Provide the [x, y] coordinate of the cell's center where the given text is located.  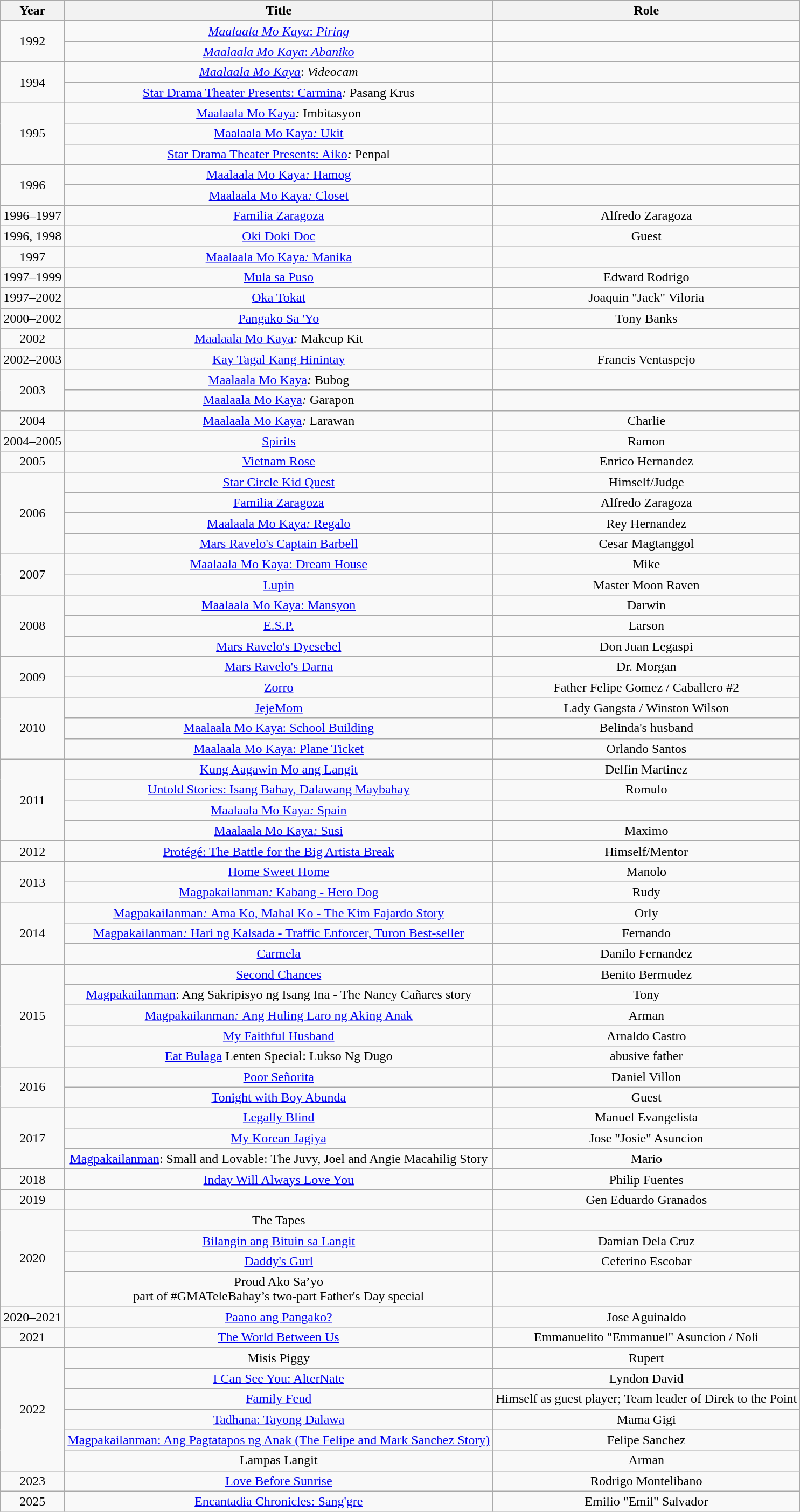
Manolo [646, 872]
Maalaala Mo Kaya: Dream House [279, 564]
Delfin Martinez [646, 769]
Mars Ravelo's Dyesebel [279, 646]
Ceferino Escobar [646, 1262]
Maalaala Mo Kaya: Mansyon [279, 605]
Spirits [279, 441]
Home Sweet Home [279, 872]
Maalaala Mo Kaya: Imbitasyon [279, 113]
Orly [646, 913]
Magpakailanman: Ang Huling Laro ng Aking Anak [279, 1015]
abusive father [646, 1056]
Carmela [279, 954]
1997 [32, 257]
2002–2003 [32, 359]
Legally Blind [279, 1118]
Tony [646, 995]
Maalaala Mo Kaya: Larawan [279, 421]
2000–2002 [32, 318]
Ramon [646, 441]
2025 [32, 1501]
Jose Aguinaldo [646, 1317]
2004 [32, 421]
My Korean Jagiya [279, 1138]
Rudy [646, 892]
Emmanuelito "Emmanuel" Asuncion / Noli [646, 1337]
2017 [32, 1138]
Magpakailanman: Small and Lovable: The Juvy, Joel and Angie Macahilig Story [279, 1159]
Damian Dela Cruz [646, 1241]
Francis Ventaspejo [646, 359]
Felipe Sanchez [646, 1440]
Lupin [279, 584]
Role [646, 11]
Lady Gangsta / Winston Wilson [646, 708]
2015 [32, 1015]
Maalaala Mo Kaya: Susi [279, 831]
Fernando [646, 933]
Rodrigo Montelibano [646, 1481]
2003 [32, 390]
Oki Doki Doc [279, 236]
Rupert [646, 1358]
Darwin [646, 605]
Magpakailanman: Ang Sakripisyo ng Isang Ina - The Nancy Cañares story [279, 995]
Belinda's husband [646, 728]
Tony Banks [646, 318]
Paano ang Pangako? [279, 1317]
1992 [32, 41]
2022 [32, 1409]
Inday Will Always Love You [279, 1179]
Magpakailanman: Kabang - Hero Dog [279, 892]
Gen Eduardo Granados [646, 1200]
Year [32, 11]
Maalaala Mo Kaya: Regalo [279, 523]
2009 [32, 677]
Rey Hernandez [646, 523]
2023 [32, 1481]
Maalaala Mo Kaya: Piring [279, 31]
Lampas Langit [279, 1460]
Danilo Fernandez [646, 954]
Family Feud [279, 1399]
Enrico Hernandez [646, 462]
Romulo [646, 790]
2005 [32, 462]
Maalaala Mo Kaya: Videocam [279, 72]
Jose "Josie" Asuncion [646, 1138]
1996, 1998 [32, 236]
1996–1997 [32, 215]
Lyndon David [646, 1378]
Tonight with Boy Abunda [279, 1097]
2007 [32, 574]
Protégé: The Battle for the Big Artista Break [279, 851]
2004–2005 [32, 441]
Maalaala Mo Kaya: Bubog [279, 380]
JejeMom [279, 708]
Mula sa Puso [279, 277]
Eat Bulaga Lenten Special: Lukso Ng Dugo [279, 1056]
Orlando Santos [646, 749]
Proud Ako Sa’yopart of #GMATeleBahay’s two-part Father's Day special [279, 1290]
Magpakailanman: Hari ng Kalsada - Traffic Enforcer, Turon Best-seller [279, 933]
Untold Stories: Isang Bahay, Dalawang Maybahay [279, 790]
Star Drama Theater Presents: Carmina: Pasang Krus [279, 93]
Magpakailanman: Ama Ko, Mahal Ko - The Kim Fajardo Story [279, 913]
Maalaala Mo Kaya: Makeup Kit [279, 339]
Love Before Sunrise [279, 1481]
Oka Tokat [279, 298]
Second Chances [279, 974]
Maalaala Mo Kaya: Hamog [279, 175]
2016 [32, 1087]
Star Circle Kid Quest [279, 482]
Maalaala Mo Kaya: Manika [279, 257]
Maalaala Mo Kaya: Spain [279, 810]
Don Juan Legaspi [646, 646]
Himself as guest player; Team leader of Direk to the Point [646, 1399]
2012 [32, 851]
My Faithful Husband [279, 1036]
Mars Ravelo's Darna [279, 667]
Pangako Sa 'Yo [279, 318]
Misis Piggy [279, 1358]
2020 [32, 1258]
Maalaala Mo Kaya: Plane Ticket [279, 749]
Maximo [646, 831]
Father Felipe Gomez / Caballero #2 [646, 687]
Joaquin "Jack" Viloria [646, 298]
2020–2021 [32, 1317]
E.S.P. [279, 626]
Daniel Villon [646, 1077]
1997–1999 [32, 277]
Mama Gigi [646, 1419]
Mike [646, 564]
Maalaala Mo Kaya: Closet [279, 195]
Magpakailanman: Ang Pagtatapos ng Anak (The Felipe and Mark Sanchez Story) [279, 1440]
1994 [32, 82]
Arnaldo Castro [646, 1036]
2010 [32, 728]
Larson [646, 626]
Mario [646, 1159]
Edward Rodrigo [646, 277]
Cesar Magtanggol [646, 544]
Zorro [279, 687]
2013 [32, 882]
2008 [32, 626]
I Can See You: AlterNate [279, 1378]
2014 [32, 933]
Dr. Morgan [646, 667]
Emilio "Emil" Salvador [646, 1501]
Manuel Evangelista [646, 1118]
Maalaala Mo Kaya: Abaniko [279, 52]
Bilangin ang Bituin sa Langit [279, 1241]
1996 [32, 185]
Charlie [646, 421]
1995 [32, 134]
2002 [32, 339]
Title [279, 11]
Maalaala Mo Kaya: Garapon [279, 400]
Kay Tagal Kang Hinintay [279, 359]
Mars Ravelo's Captain Barbell [279, 544]
2021 [32, 1337]
Vietnam Rose [279, 462]
The Tapes [279, 1220]
2018 [32, 1179]
Daddy's Gurl [279, 1262]
The World Between Us [279, 1337]
Kung Aagawin Mo ang Langit [279, 769]
Himself/Judge [646, 482]
Maalaala Mo Kaya: School Building [279, 728]
2011 [32, 800]
Maalaala Mo Kaya: Ukit [279, 134]
2019 [32, 1200]
Encantadia Chronicles: Sang'gre [279, 1501]
Benito Bermudez [646, 974]
Himself/Mentor [646, 851]
1997–2002 [32, 298]
Philip Fuentes [646, 1179]
Tadhana: Tayong Dalawa [279, 1419]
Poor Señorita [279, 1077]
Star Drama Theater Presents: Aiko: Penpal [279, 154]
Master Moon Raven [646, 584]
2006 [32, 513]
